Identify which cell holds the provided text, then report its (X, Y) central coordinate. 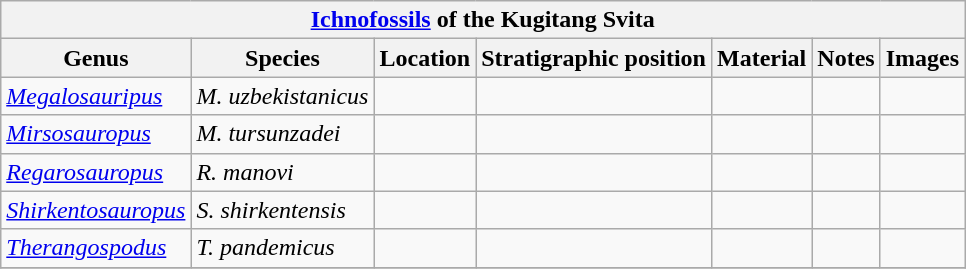
Ichnofossils of the Kugitang Svita (483, 20)
Megalosauripus (96, 96)
Therangospodus (96, 248)
Mirsosauropus (96, 134)
M. tursunzadei (282, 134)
Species (282, 58)
Genus (96, 58)
R. manovi (282, 172)
Material (761, 58)
T. pandemicus (282, 248)
Shirkentosauropus (96, 210)
M. uzbekistanicus (282, 96)
Stratigraphic position (594, 58)
Location (425, 58)
Images (922, 58)
S. shirkentensis (282, 210)
Notes (846, 58)
Regarosauropus (96, 172)
